Detect which cell encompasses the target text, then output its [x, y] center coordinate. 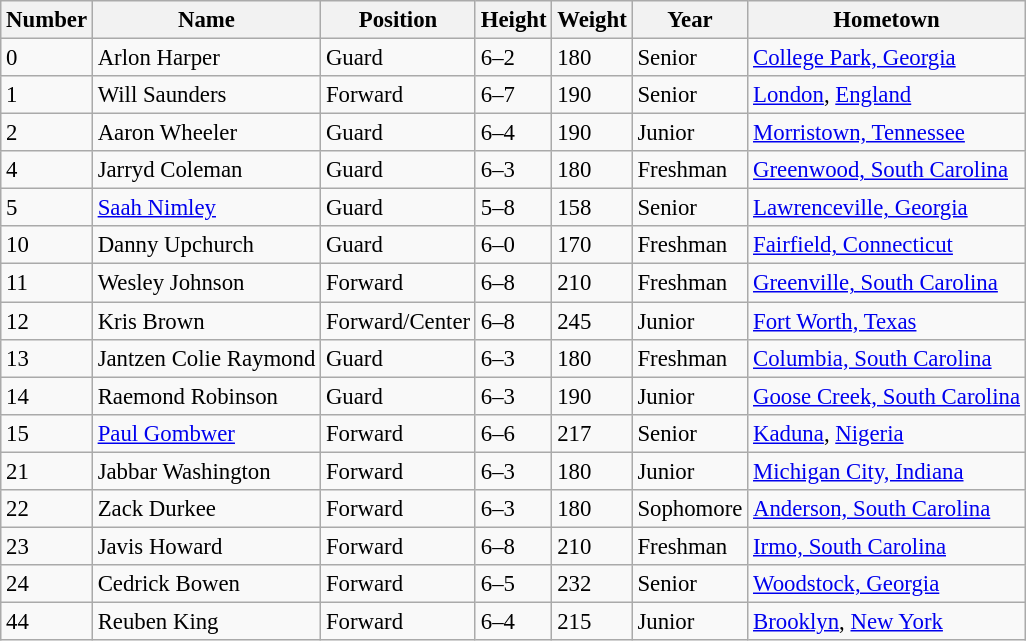
Cedrick Bowen [206, 584]
215 [592, 621]
0 [47, 58]
6–6 [513, 433]
Greenville, South Carolina [887, 283]
Sophomore [690, 509]
Number [47, 20]
Raemond Robinson [206, 396]
12 [47, 321]
Michigan City, Indiana [887, 471]
Kris Brown [206, 321]
Year [690, 20]
Jarryd Coleman [206, 170]
245 [592, 321]
4 [47, 170]
Jabbar Washington [206, 471]
Position [398, 20]
44 [47, 621]
Goose Creek, South Carolina [887, 396]
Will Saunders [206, 95]
170 [592, 245]
21 [47, 471]
Forward/Center [398, 321]
Paul Gombwer [206, 433]
6–2 [513, 58]
217 [592, 433]
158 [592, 208]
23 [47, 546]
Saah Nimley [206, 208]
Kaduna, Nigeria [887, 433]
London, England [887, 95]
College Park, Georgia [887, 58]
Irmo, South Carolina [887, 546]
232 [592, 584]
Height [513, 20]
Anderson, South Carolina [887, 509]
Weight [592, 20]
Columbia, South Carolina [887, 358]
6–5 [513, 584]
24 [47, 584]
Javis Howard [206, 546]
5 [47, 208]
6–7 [513, 95]
Fort Worth, Texas [887, 321]
Danny Upchurch [206, 245]
Greenwood, South Carolina [887, 170]
14 [47, 396]
5–8 [513, 208]
Wesley Johnson [206, 283]
6–0 [513, 245]
Hometown [887, 20]
11 [47, 283]
Arlon Harper [206, 58]
1 [47, 95]
Reuben King [206, 621]
Lawrenceville, Georgia [887, 208]
Aaron Wheeler [206, 133]
15 [47, 433]
Brooklyn, New York [887, 621]
2 [47, 133]
Woodstock, Georgia [887, 584]
Name [206, 20]
Zack Durkee [206, 509]
Fairfield, Connecticut [887, 245]
Morristown, Tennessee [887, 133]
10 [47, 245]
22 [47, 509]
Jantzen Colie Raymond [206, 358]
13 [47, 358]
